Search for the cell housing the specified text and yield its (x, y) center coordinate. 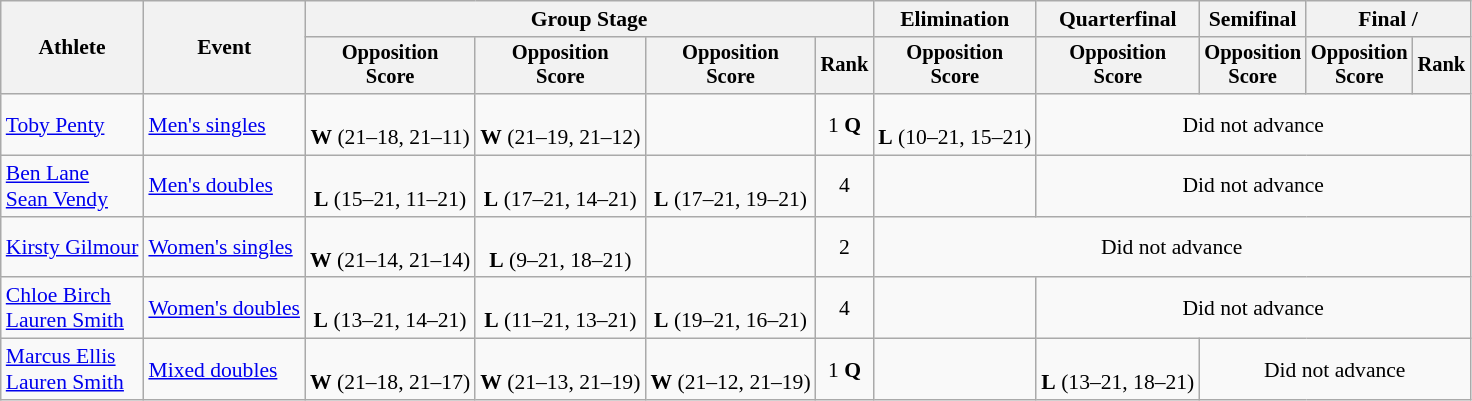
Group Stage (589, 19)
W (21–13, 21–19) (560, 370)
Quarterfinal (1118, 19)
Toby Penty (72, 124)
Chloe BirchLauren Smith (72, 308)
L (17–21, 14–21) (560, 186)
L (9–21, 18–21) (560, 248)
Kirsty Gilmour (72, 248)
L (11–21, 13–21) (560, 308)
W (21–12, 21–19) (730, 370)
W (21–14, 21–14) (390, 248)
L (13–21, 14–21) (390, 308)
Ben LaneSean Vendy (72, 186)
Mixed doubles (224, 370)
W (21–18, 21–17) (390, 370)
Men's doubles (224, 186)
Semifinal (1252, 19)
L (19–21, 16–21) (730, 308)
Elimination (954, 19)
W (21–18, 21–11) (390, 124)
Event (224, 48)
2 (845, 248)
Athlete (72, 48)
L (15–21, 11–21) (390, 186)
L (17–21, 19–21) (730, 186)
Women's singles (224, 248)
Final / (1388, 19)
Marcus EllisLauren Smith (72, 370)
Men's singles (224, 124)
L (13–21, 18–21) (1118, 370)
Women's doubles (224, 308)
L (10–21, 15–21) (954, 124)
W (21–19, 21–12) (560, 124)
